Capture the cell that displays the provided text and extract its [x, y] central coordinate. 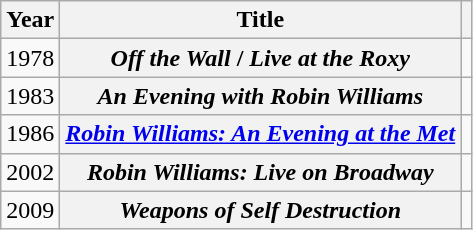
Off the Wall / Live at the Roxy [260, 58]
2002 [30, 172]
1978 [30, 58]
Title [260, 20]
Robin Williams: Live on Broadway [260, 172]
Year [30, 20]
Weapons of Self Destruction [260, 210]
1986 [30, 134]
Robin Williams: An Evening at the Met [260, 134]
An Evening with Robin Williams [260, 96]
1983 [30, 96]
2009 [30, 210]
